For the text-containing cell, return its midpoint in [X, Y] coordinate format. 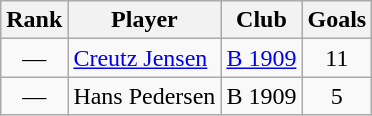
Rank [34, 20]
Goals [337, 20]
Player [144, 20]
11 [337, 58]
Club [262, 20]
Hans Pedersen [144, 96]
Creutz Jensen [144, 58]
5 [337, 96]
